Identify which cell holds the provided text, then report its [x, y] central coordinate. 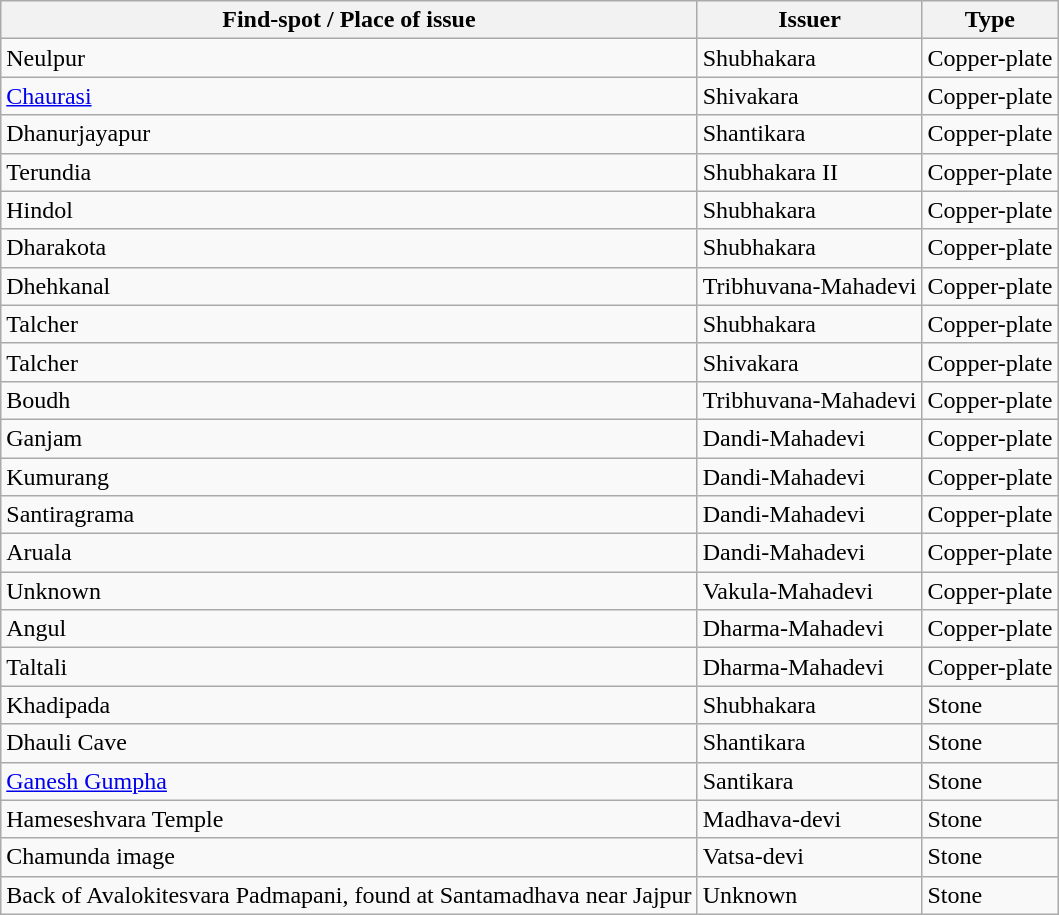
Chaurasi [349, 96]
Dhanurjayapur [349, 134]
Angul [349, 629]
Issuer [810, 20]
Aruala [349, 553]
Find-spot / Place of issue [349, 20]
Vatsa-devi [810, 857]
Chamunda image [349, 857]
Shubhakara II [810, 172]
Ganesh Gumpha [349, 781]
Dhauli Cave [349, 743]
Khadipada [349, 705]
Terundia [349, 172]
Santikara [810, 781]
Type [990, 20]
Boudh [349, 400]
Neulpur [349, 58]
Hindol [349, 210]
Madhava-devi [810, 819]
Santiragrama [349, 515]
Dhehkanal [349, 286]
Kumurang [349, 477]
Dharakota [349, 248]
Ganjam [349, 438]
Taltali [349, 667]
Vakula-Mahadevi [810, 591]
Hameseshvara Temple [349, 819]
Back of Avalokitesvara Padmapani, found at Santamadhava near Jajpur [349, 895]
